Return the [X, Y] coordinate for the center point of the cell that contains the specified text.  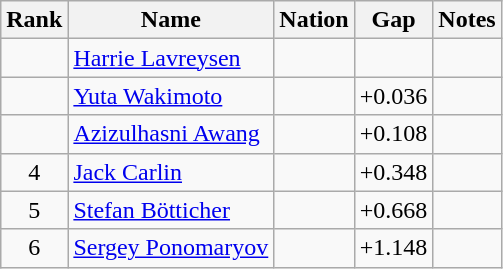
6 [34, 248]
Sergey Ponomaryov [171, 248]
Jack Carlin [171, 172]
Azizulhasni Awang [171, 134]
Harrie Lavreysen [171, 58]
+0.668 [394, 210]
+0.036 [394, 96]
Nation [314, 20]
Notes [467, 20]
Rank [34, 20]
5 [34, 210]
+1.148 [394, 248]
Yuta Wakimoto [171, 96]
4 [34, 172]
Name [171, 20]
Gap [394, 20]
+0.348 [394, 172]
+0.108 [394, 134]
Stefan Bötticher [171, 210]
